Extract the (x, y) coordinate from the center of the cell holding the provided text.  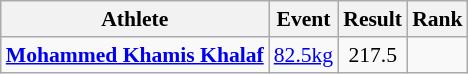
Event (304, 19)
217.5 (372, 55)
Rank (438, 19)
82.5kg (304, 55)
Athlete (135, 19)
Mohammed Khamis Khalaf (135, 55)
Result (372, 19)
